Capture the cell that displays the provided text and extract its (X, Y) central coordinate. 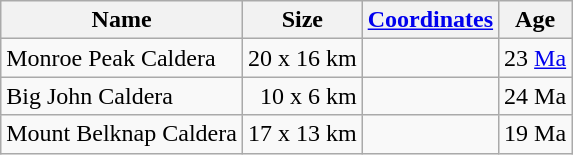
Name (122, 20)
23 Ma (536, 58)
19 Ma (536, 134)
Big John Caldera (122, 96)
17 x 13 km (302, 134)
Age (536, 20)
24 Ma (536, 96)
Size (302, 20)
Coordinates (430, 20)
Monroe Peak Caldera (122, 58)
20 x 16 km (302, 58)
Mount Belknap Caldera (122, 134)
10 x 6 km (302, 96)
